Locate the cell with the specified text and output its (X, Y) center coordinate. 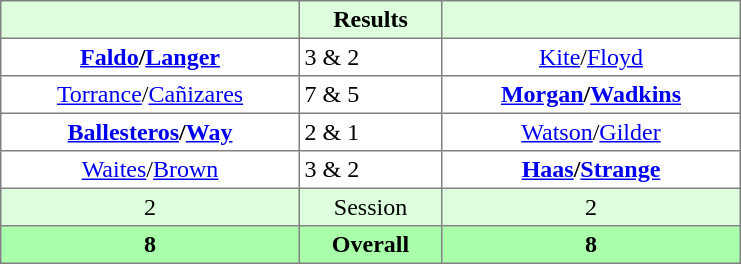
Torrance/Cañizares (150, 95)
Morgan/Wadkins (591, 95)
Watson/Gilder (591, 132)
Faldo/Langer (150, 57)
2 & 1 (370, 132)
Overall (370, 245)
7 & 5 (370, 95)
Ballesteros/Way (150, 132)
Haas/Strange (591, 170)
Waites/Brown (150, 170)
Kite/Floyd (591, 57)
Results (370, 20)
Session (370, 207)
